Extract the (x, y) coordinate from the center of the cell holding the provided text.  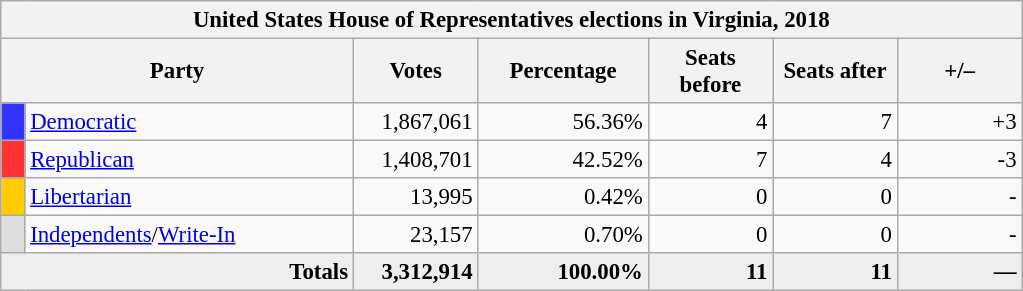
United States House of Representatives elections in Virginia, 2018 (512, 20)
+/– (960, 72)
Seats before (710, 72)
Republican (189, 160)
+3 (960, 122)
Seats after (836, 72)
23,157 (416, 235)
Percentage (563, 72)
13,995 (416, 197)
Votes (416, 72)
Libertarian (189, 197)
56.36% (563, 122)
Party (178, 72)
-3 (960, 160)
42.52% (563, 160)
Democratic (189, 122)
0.42% (563, 197)
Independents/Write-In (189, 235)
0.70% (563, 235)
1,867,061 (416, 122)
1,408,701 (416, 160)
